Pinpoint the cell where the given text exists, returning its (x, y) midpoint coordinate. 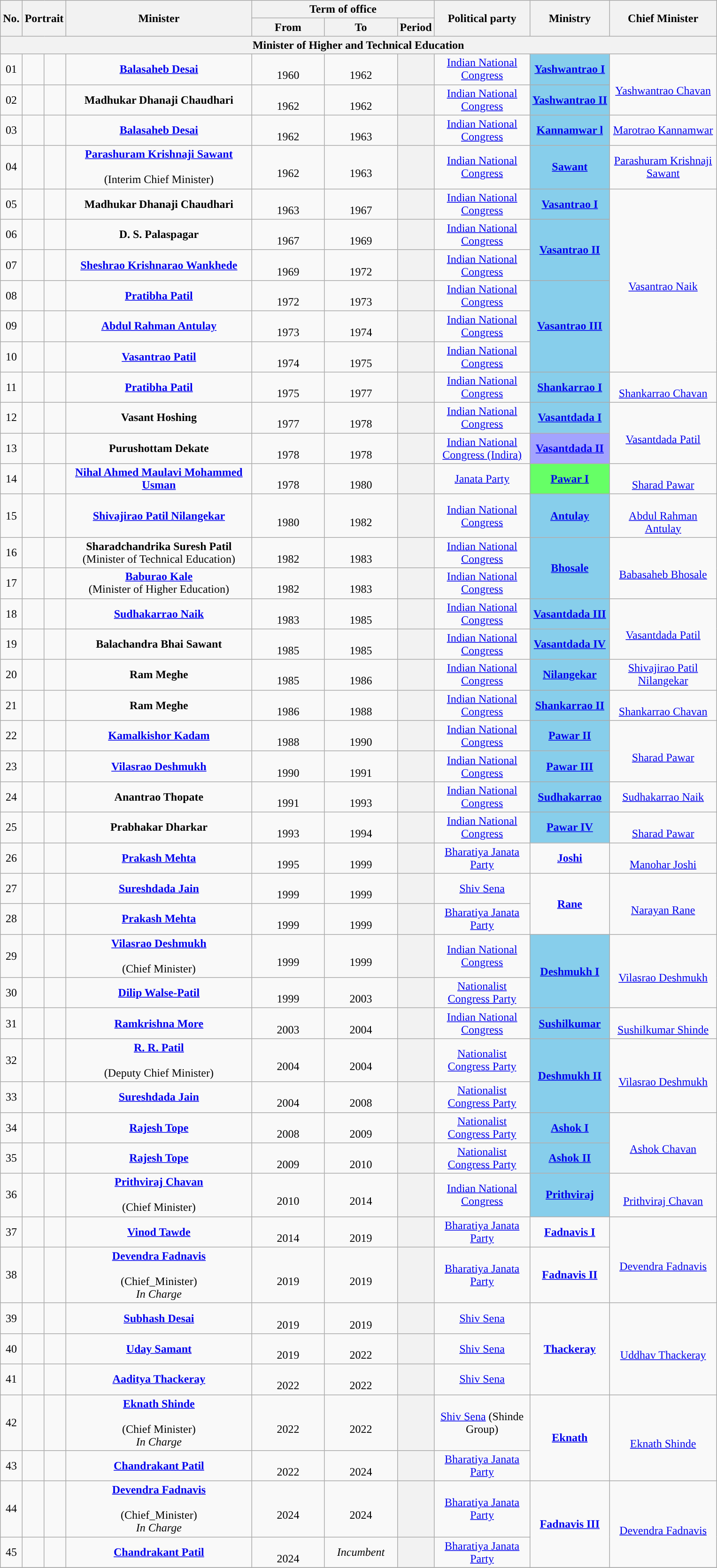
Vasant Hoshing (159, 418)
Political party (482, 18)
Incumbent (361, 1553)
13 (11, 449)
Aaditya Thackeray (159, 1379)
37 (11, 1231)
Vasantdada II (570, 449)
R. R. Patil (Deputy Chief Minister) (159, 1060)
Dilip Walse-Patil (159, 993)
Fadnavis I (570, 1231)
21 (11, 705)
Kamalkishor Kadam (159, 736)
20 (11, 675)
Sushilkumar (570, 1023)
Shankarrao I (570, 388)
36 (11, 1195)
Chief Minister (663, 18)
Shankarrao II (570, 705)
Deshmukh II (570, 1076)
Vasantrao I (570, 204)
Period (416, 27)
Nihal Ahmed Maulavi Mohammed Usman (159, 479)
Joshi (570, 858)
Minister (159, 18)
11 (11, 388)
1960 (288, 69)
Ashok II (570, 1158)
1995 (288, 858)
Indian National Congress (Indira) (482, 449)
Prithviraj Chavan (663, 1195)
Prabhakar Dharkar (159, 827)
Ashok I (570, 1127)
Antulay (570, 516)
Subhash Desai (159, 1318)
18 (11, 614)
1994 (361, 827)
Eknath Shinde (663, 1438)
Uday Samant (159, 1349)
Shiv Sena (Shinde Group) (482, 1423)
Prithviraj (570, 1195)
Sushilkumar Shinde (663, 1023)
45 (11, 1553)
Vinod Tawde (159, 1231)
41 (11, 1379)
Manohar Joshi (663, 858)
32 (11, 1060)
Rane (570, 904)
23 (11, 766)
Janata Party (482, 479)
Minister of Higher and Technical Education (359, 45)
08 (11, 296)
Prithviraj Chavan (Chief Minister) (159, 1195)
16 (11, 553)
19 (11, 644)
33 (11, 1097)
Vasantrao III (570, 326)
Bhosale (570, 568)
Nilangekar (570, 675)
Sharadchandrika Suresh Patil (Minister of Technical Education) (159, 553)
No. (11, 18)
Vilasrao Deshmukh (Chief Minister) (159, 956)
Anantrao Thopate (159, 797)
Vasantdada I (570, 418)
Thackeray (570, 1349)
Eknath (570, 1438)
01 (11, 69)
Purushottam Dekate (159, 449)
From (288, 27)
22 (11, 736)
Ramkrishna More (159, 1023)
10 (11, 357)
28 (11, 919)
Yashwantrao I (570, 69)
42 (11, 1423)
09 (11, 326)
Yashwantrao II (570, 99)
12 (11, 418)
Marotrao Kannamwar (663, 130)
Pawar II (570, 736)
To (361, 27)
Babasaheb Bhosale (663, 568)
Kannamwar l (570, 130)
Vasantrao Patil (159, 357)
30 (11, 993)
26 (11, 858)
Portrait (44, 18)
Ashok Chavan (663, 1143)
35 (11, 1158)
Narayan Rane (663, 904)
Vasantdada III (570, 614)
34 (11, 1127)
43 (11, 1466)
Parashuram Krishnaji Sawant (663, 167)
24 (11, 797)
07 (11, 265)
38 (11, 1275)
Sheshrao Krishnarao Wankhede (159, 265)
Deshmukh I (570, 971)
Vasantrao Naik (663, 280)
03 (11, 130)
Sudhakarrao (570, 797)
02 (11, 99)
31 (11, 1023)
25 (11, 827)
Vasantdada IV (570, 644)
Yashwantrao Chavan (663, 84)
17 (11, 583)
06 (11, 235)
Balachandra Bhai Sawant (159, 644)
Term of office (343, 9)
Parashuram Krishnaji Sawant (Interim Chief Minister) (159, 167)
14 (11, 479)
44 (11, 1509)
Uddhav Thackeray (663, 1349)
D. S. Palaspagar (159, 235)
Sawant (570, 167)
Eknath Shinde (Chief Minister)In Charge (159, 1423)
39 (11, 1318)
04 (11, 167)
05 (11, 204)
27 (11, 889)
Pawar I (570, 479)
Pawar IV (570, 827)
40 (11, 1349)
29 (11, 956)
Vasantrao II (570, 250)
15 (11, 516)
Fadnavis II (570, 1275)
Fadnavis III (570, 1524)
Pawar III (570, 766)
Baburao Kale (Minister of Higher Education) (159, 583)
Ministry (570, 18)
